Output the [X, Y] coordinate of the center of the cell containing the given text.  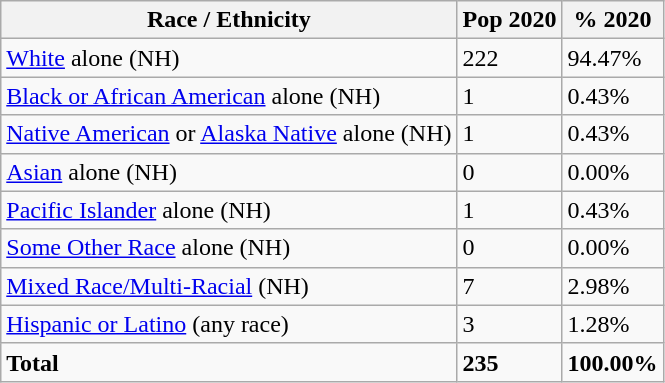
222 [510, 58]
Pop 2020 [510, 20]
94.47% [612, 58]
100.00% [612, 362]
% 2020 [612, 20]
Race / Ethnicity [229, 20]
Pacific Islander alone (NH) [229, 210]
Mixed Race/Multi-Racial (NH) [229, 286]
235 [510, 362]
3 [510, 324]
White alone (NH) [229, 58]
1.28% [612, 324]
7 [510, 286]
Total [229, 362]
Hispanic or Latino (any race) [229, 324]
2.98% [612, 286]
Black or African American alone (NH) [229, 96]
Asian alone (NH) [229, 172]
Some Other Race alone (NH) [229, 248]
Native American or Alaska Native alone (NH) [229, 134]
